Extract the [x, y] coordinate from the center of the cell holding the provided text.  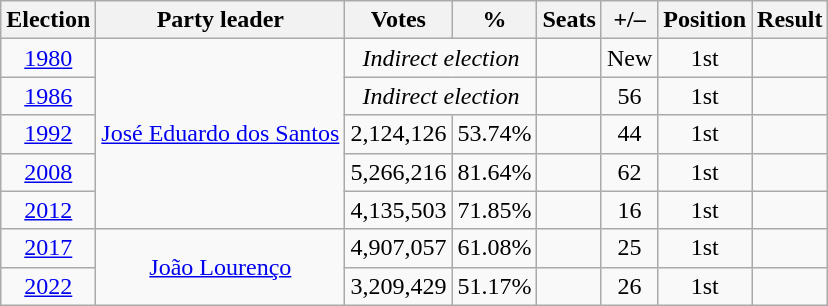
New [629, 58]
% [494, 20]
16 [629, 210]
44 [629, 134]
2017 [48, 248]
2,124,126 [398, 134]
25 [629, 248]
Position [705, 20]
81.64% [494, 172]
62 [629, 172]
Election [48, 20]
61.08% [494, 248]
1980 [48, 58]
1992 [48, 134]
4,907,057 [398, 248]
2008 [48, 172]
26 [629, 286]
71.85% [494, 210]
José Eduardo dos Santos [220, 134]
5,266,216 [398, 172]
2022 [48, 286]
Party leader [220, 20]
1986 [48, 96]
+/– [629, 20]
4,135,503 [398, 210]
Result [790, 20]
56 [629, 96]
2012 [48, 210]
53.74% [494, 134]
3,209,429 [398, 286]
Seats [569, 20]
João Lourenço [220, 267]
Votes [398, 20]
51.17% [494, 286]
